Pinpoint the cell where the given text exists, returning its [x, y] midpoint coordinate. 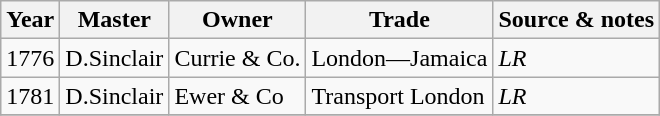
Transport London [400, 96]
London—Jamaica [400, 58]
Currie & Co. [238, 58]
1781 [30, 96]
Ewer & Co [238, 96]
Source & notes [576, 20]
Owner [238, 20]
Master [114, 20]
Year [30, 20]
Trade [400, 20]
1776 [30, 58]
